Return the (X, Y) coordinate for the center point of the cell that contains the specified text.  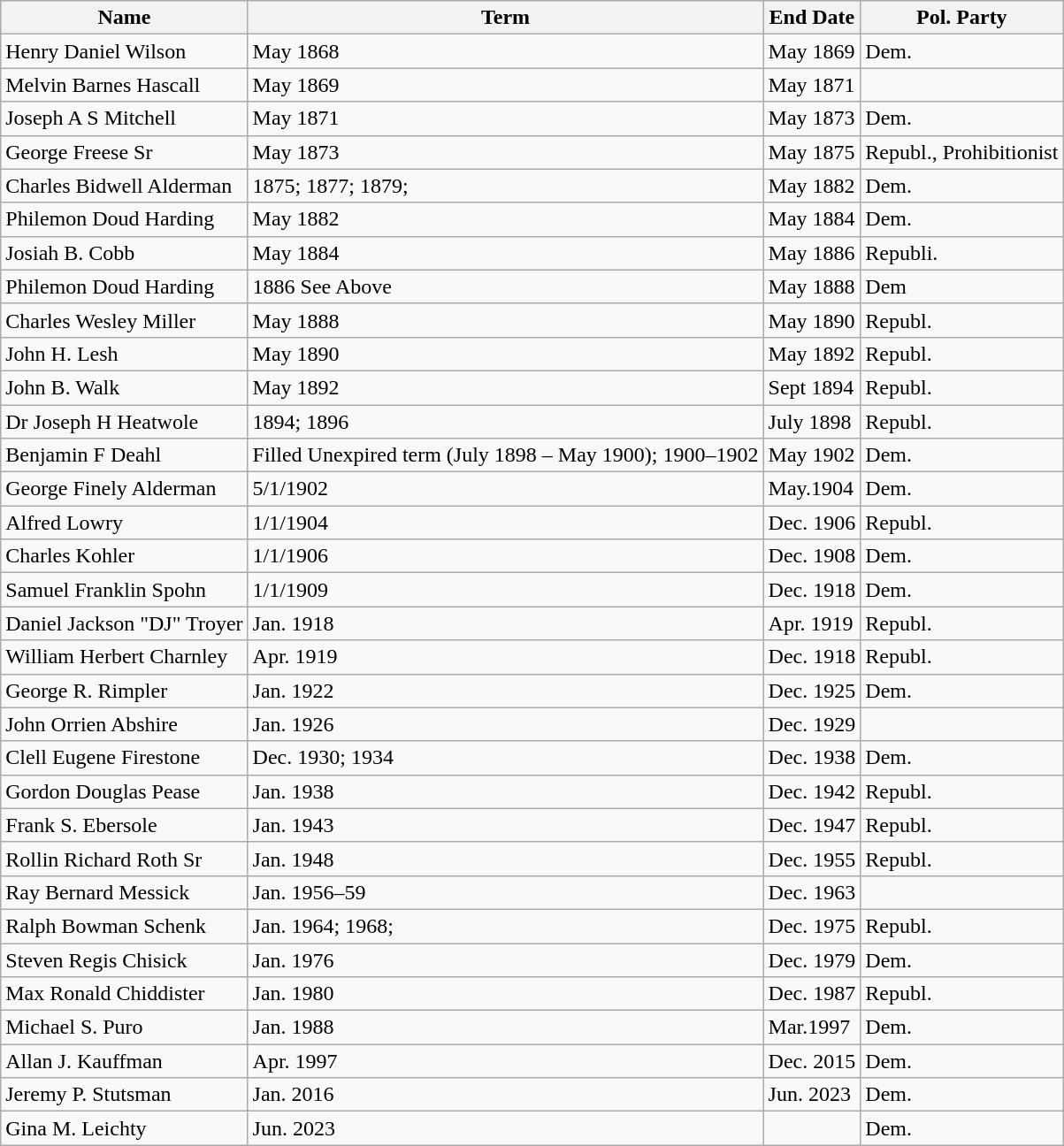
1/1/1906 (506, 556)
John B. Walk (124, 387)
Pol. Party (962, 18)
Allan J. Kauffman (124, 1061)
Daniel Jackson "DJ" Troyer (124, 623)
Republ., Prohibitionist (962, 152)
Dec. 1947 (812, 825)
End Date (812, 18)
May 1886 (812, 253)
Jan. 1938 (506, 791)
Jeremy P. Stutsman (124, 1095)
Dec. 1925 (812, 691)
Frank S. Ebersole (124, 825)
Dec. 1955 (812, 859)
Dem (962, 286)
Jan. 1948 (506, 859)
5/1/1902 (506, 489)
Dr Joseph H Heatwole (124, 422)
Ray Bernard Messick (124, 892)
Jan. 2016 (506, 1095)
Henry Daniel Wilson (124, 51)
Jan. 1922 (506, 691)
Alfred Lowry (124, 523)
Jan. 1956–59 (506, 892)
May 1902 (812, 455)
Dec. 2015 (812, 1061)
1886 See Above (506, 286)
1875; 1877; 1879; (506, 186)
Dec. 1908 (812, 556)
Apr. 1997 (506, 1061)
Clell Eugene Firestone (124, 758)
Josiah B. Cobb (124, 253)
George Finely Alderman (124, 489)
Melvin Barnes Hascall (124, 85)
Jan. 1926 (506, 724)
Name (124, 18)
Term (506, 18)
Charles Wesley Miller (124, 320)
Filled Unexpired term (July 1898 – May 1900); 1900–1902 (506, 455)
1/1/1909 (506, 590)
Rollin Richard Roth Sr (124, 859)
Benjamin F Deahl (124, 455)
John H. Lesh (124, 354)
Joseph A S Mitchell (124, 118)
May.1904 (812, 489)
Dec. 1975 (812, 926)
Jan. 1964; 1968; (506, 926)
George R. Rimpler (124, 691)
Dec. 1906 (812, 523)
May 1875 (812, 152)
Jan. 1918 (506, 623)
Jan. 1976 (506, 959)
Samuel Franklin Spohn (124, 590)
Dec. 1942 (812, 791)
Charles Kohler (124, 556)
Mar.1997 (812, 1028)
Gina M. Leichty (124, 1128)
Steven Regis Chisick (124, 959)
Republi. (962, 253)
Gordon Douglas Pease (124, 791)
Michael S. Puro (124, 1028)
Jan. 1988 (506, 1028)
Dec. 1929 (812, 724)
Jan. 1943 (506, 825)
Jan. 1980 (506, 994)
Dec. 1930; 1934 (506, 758)
Ralph Bowman Schenk (124, 926)
July 1898 (812, 422)
Max Ronald Chiddister (124, 994)
Dec. 1938 (812, 758)
William Herbert Charnley (124, 657)
Dec. 1963 (812, 892)
Dec. 1987 (812, 994)
1/1/1904 (506, 523)
George Freese Sr (124, 152)
Sept 1894 (812, 387)
Dec. 1979 (812, 959)
May 1868 (506, 51)
1894; 1896 (506, 422)
Charles Bidwell Alderman (124, 186)
John Orrien Abshire (124, 724)
